Extract the [X, Y] coordinate from the center of the cell holding the provided text.  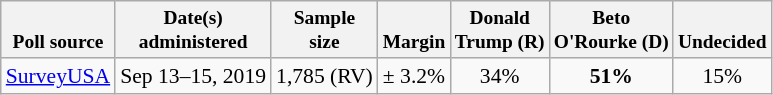
Sep 13–15, 2019 [193, 76]
SurveyUSA [58, 76]
51% [611, 76]
DonaldTrump (R) [500, 30]
34% [500, 76]
Samplesize [324, 30]
Undecided [722, 30]
Date(s)administered [193, 30]
1,785 (RV) [324, 76]
15% [722, 76]
± 3.2% [414, 76]
BetoO'Rourke (D) [611, 30]
Poll source [58, 30]
Margin [414, 30]
